Determine the [x, y] coordinate at the center of the cell enclosing the given text.  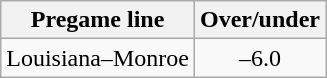
Over/under [260, 20]
Louisiana–Monroe [98, 58]
Pregame line [98, 20]
–6.0 [260, 58]
